Capture the cell that displays the provided text and extract its [x, y] central coordinate. 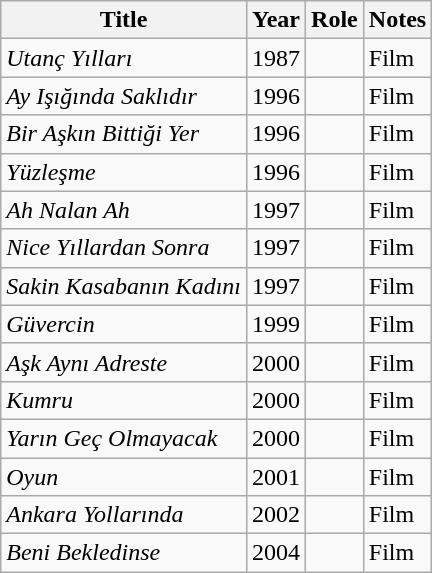
Güvercin [124, 324]
Ay Işığında Saklıdır [124, 96]
Yüzleşme [124, 172]
Beni Bekledinse [124, 553]
1987 [276, 58]
Aşk Aynı Adreste [124, 362]
2004 [276, 553]
Nice Yıllardan Sonra [124, 248]
2001 [276, 477]
Oyun [124, 477]
Ah Nalan Ah [124, 210]
1999 [276, 324]
Kumru [124, 400]
Role [335, 20]
Bir Aşkın Bittiği Yer [124, 134]
Notes [397, 20]
Yarın Geç Olmayacak [124, 438]
Title [124, 20]
Sakin Kasabanın Kadını [124, 286]
Utanç Yılları [124, 58]
Ankara Yollarında [124, 515]
2002 [276, 515]
Year [276, 20]
